From the cell containing the given text, extract its center point as (x, y) coordinate. 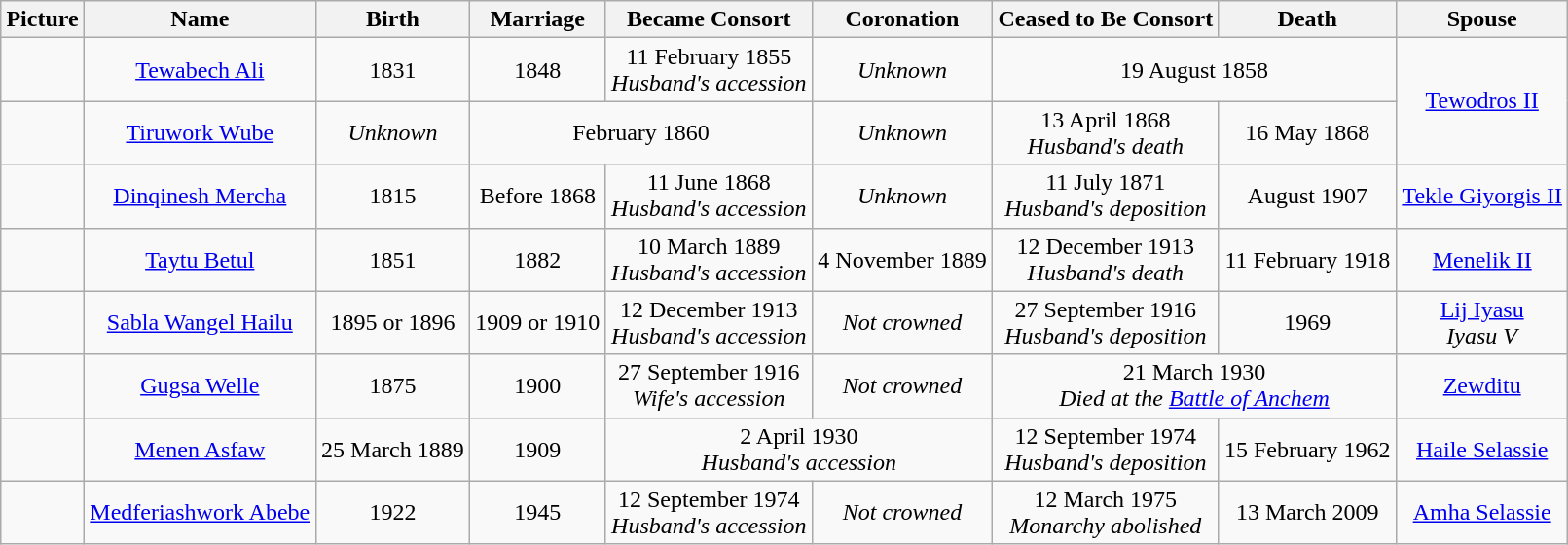
2 April 1930Husband's accession (798, 450)
1882 (538, 259)
16 May 1868 (1307, 132)
Tiruwork Wube (200, 132)
12 December 1913Husband's accession (709, 323)
11 February 1918 (1307, 259)
Gugsa Welle (200, 385)
Birth (392, 19)
Before 1868 (538, 197)
Death (1307, 19)
Ceased to Be Consort (1106, 19)
12 December 1913Husband's death (1106, 259)
1848 (538, 70)
Dinqinesh Mercha (200, 197)
Tewodros II (1481, 101)
Menelik II (1481, 259)
13 April 1868Husband's death (1106, 132)
11 July 1871Husband's deposition (1106, 197)
1895 or 1896 (392, 323)
1909 (538, 450)
1831 (392, 70)
Became Consort (709, 19)
11 June 1868Husband's accession (709, 197)
Taytu Betul (200, 259)
Spouse (1481, 19)
Amha Selassie (1481, 512)
13 March 2009 (1307, 512)
1900 (538, 385)
12 September 1974Husband's deposition (1106, 450)
4 November 1889 (901, 259)
15 February 1962 (1307, 450)
1909 or 1910 (538, 323)
Marriage (538, 19)
Zewditu (1481, 385)
25 March 1889 (392, 450)
Coronation (901, 19)
10 March 1889Husband's accession (709, 259)
February 1860 (641, 132)
27 September 1916Wife's accession (709, 385)
27 September 1916Husband's deposition (1106, 323)
1875 (392, 385)
Medferiashwork Abebe (200, 512)
1922 (392, 512)
Haile Selassie (1481, 450)
1969 (1307, 323)
Tekle Giyorgis II (1481, 197)
Picture (43, 19)
1815 (392, 197)
August 1907 (1307, 197)
Tewabech Ali (200, 70)
Sabla Wangel Hailu (200, 323)
1851 (392, 259)
11 February 1855Husband's accession (709, 70)
21 March 1930Died at the Battle of Anchem (1195, 385)
12 March 1975Monarchy abolished (1106, 512)
Menen Asfaw (200, 450)
1945 (538, 512)
Name (200, 19)
12 September 1974Husband's accession (709, 512)
19 August 1858 (1195, 70)
Lij IyasuIyasu V (1481, 323)
